Extract the (X, Y) coordinate from the center of the cell holding the provided text.  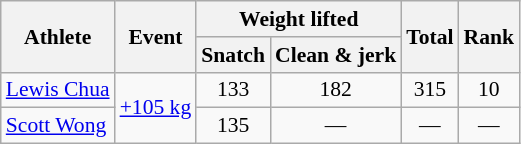
Event (156, 36)
Lewis Chua (58, 90)
133 (233, 90)
Snatch (233, 55)
Rank (490, 36)
Athlete (58, 36)
135 (233, 126)
Total (430, 36)
182 (336, 90)
Scott Wong (58, 126)
Weight lifted (298, 19)
315 (430, 90)
Clean & jerk (336, 55)
10 (490, 90)
+105 kg (156, 108)
